Detect which cell encompasses the target text, then output its (x, y) center coordinate. 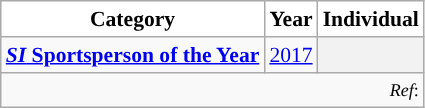
Year (290, 19)
Ref: (212, 90)
Category (133, 19)
Individual (371, 19)
2017 (290, 55)
SI Sportsperson of the Year (133, 55)
